Extract the (X, Y) coordinate from the center of the cell holding the provided text.  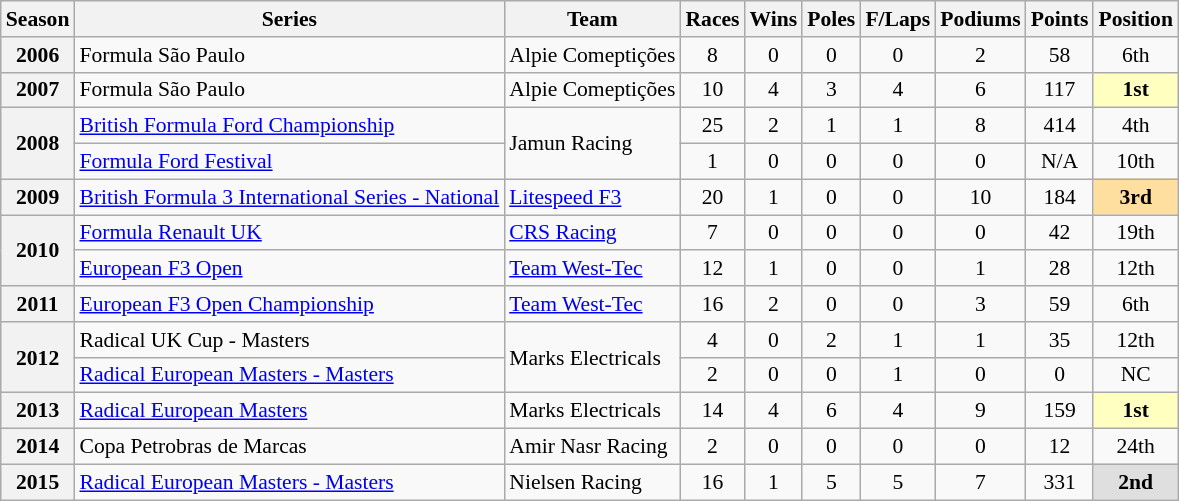
N/A (1060, 162)
British Formula Ford Championship (289, 126)
2nd (1135, 482)
British Formula 3 International Series - National (289, 197)
2014 (38, 447)
20 (712, 197)
2015 (38, 482)
Nielsen Racing (592, 482)
Amir Nasr Racing (592, 447)
184 (1060, 197)
2009 (38, 197)
Points (1060, 19)
2013 (38, 411)
Podiums (980, 19)
CRS Racing (592, 233)
28 (1060, 269)
Radical UK Cup - Masters (289, 340)
414 (1060, 126)
Formula Renault UK (289, 233)
159 (1060, 411)
3rd (1135, 197)
2008 (38, 144)
Position (1135, 19)
2012 (38, 358)
European F3 Open (289, 269)
2006 (38, 55)
2011 (38, 304)
Copa Petrobras de Marcas (289, 447)
42 (1060, 233)
Jamun Racing (592, 144)
NC (1135, 375)
2010 (38, 250)
35 (1060, 340)
59 (1060, 304)
Team (592, 19)
10th (1135, 162)
Series (289, 19)
24th (1135, 447)
9 (980, 411)
Litespeed F3 (592, 197)
25 (712, 126)
4th (1135, 126)
2007 (38, 90)
Wins (774, 19)
Season (38, 19)
58 (1060, 55)
331 (1060, 482)
F/Laps (898, 19)
Poles (831, 19)
19th (1135, 233)
14 (712, 411)
117 (1060, 90)
Races (712, 19)
Radical European Masters (289, 411)
European F3 Open Championship (289, 304)
Formula Ford Festival (289, 162)
